Extract the (x, y) coordinate from the center of the cell holding the provided text.  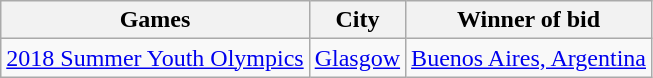
Winner of bid (529, 20)
Glasgow (357, 58)
Games (155, 20)
2018 Summer Youth Olympics (155, 58)
Buenos Aires, Argentina (529, 58)
City (357, 20)
